Output the (x, y) coordinate of the center of the cell containing the given text.  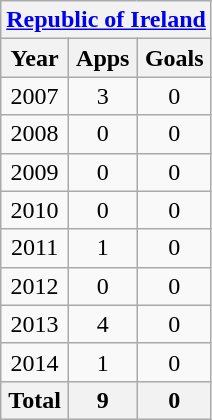
Goals (174, 58)
2009 (35, 172)
9 (102, 400)
2010 (35, 210)
Total (35, 400)
2012 (35, 286)
2008 (35, 134)
Apps (102, 58)
2014 (35, 362)
4 (102, 324)
2013 (35, 324)
2011 (35, 248)
2007 (35, 96)
Year (35, 58)
Republic of Ireland (106, 20)
3 (102, 96)
